Capture the cell that displays the provided text and extract its [x, y] central coordinate. 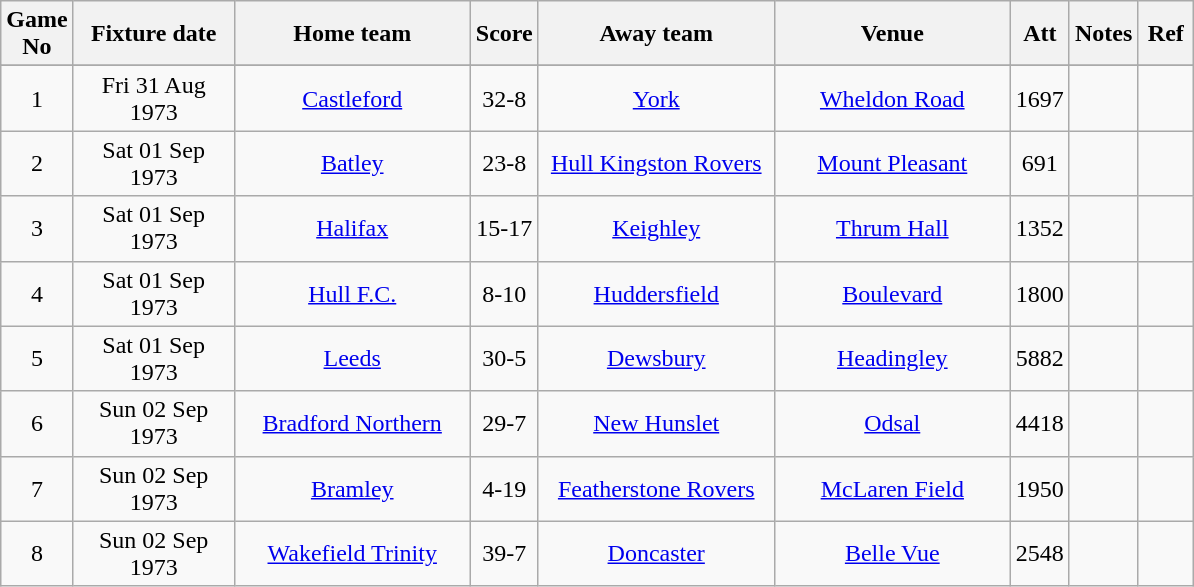
8 [37, 554]
Boulevard [892, 294]
1 [37, 98]
Belle Vue [892, 554]
Away team [656, 34]
York [656, 98]
1800 [1040, 294]
Hull Kingston Rovers [656, 164]
1950 [1040, 488]
Notes [1103, 34]
6 [37, 424]
Doncaster [656, 554]
Halifax [352, 228]
Game No [37, 34]
Keighley [656, 228]
Wakefield Trinity [352, 554]
23-8 [504, 164]
Featherstone Rovers [656, 488]
Batley [352, 164]
32-8 [504, 98]
Dewsbury [656, 358]
1352 [1040, 228]
5 [37, 358]
Leeds [352, 358]
Mount Pleasant [892, 164]
29-7 [504, 424]
4-19 [504, 488]
Att [1040, 34]
Home team [352, 34]
McLaren Field [892, 488]
Hull F.C. [352, 294]
New Hunslet [656, 424]
Ref [1166, 34]
4 [37, 294]
2 [37, 164]
Thrum Hall [892, 228]
Score [504, 34]
1697 [1040, 98]
4418 [1040, 424]
Wheldon Road [892, 98]
30-5 [504, 358]
Fri 31 Aug 1973 [154, 98]
691 [1040, 164]
Huddersfield [656, 294]
3 [37, 228]
Odsal [892, 424]
5882 [1040, 358]
Fixture date [154, 34]
2548 [1040, 554]
Headingley [892, 358]
7 [37, 488]
Bramley [352, 488]
Bradford Northern [352, 424]
Castleford [352, 98]
15-17 [504, 228]
8-10 [504, 294]
39-7 [504, 554]
Venue [892, 34]
